Determine the [X, Y] coordinate at the center of the cell enclosing the given text.  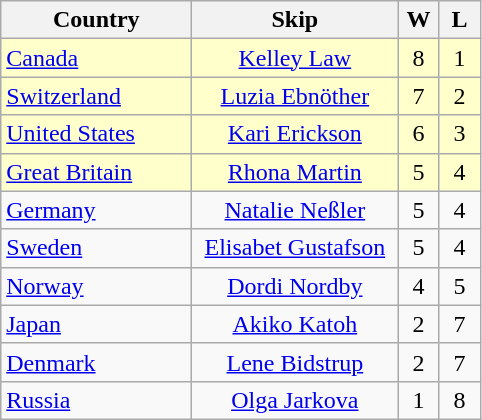
Olga Jarkova [295, 400]
Kelley Law [295, 58]
Luzia Ebnöther [295, 96]
Natalie Neßler [295, 210]
Japan [96, 324]
Norway [96, 286]
Country [96, 20]
Rhona Martin [295, 172]
Great Britain [96, 172]
Lene Bidstrup [295, 362]
Skip [295, 20]
6 [418, 134]
L [460, 20]
Switzerland [96, 96]
Sweden [96, 248]
Dordi Nordby [295, 286]
Canada [96, 58]
Russia [96, 400]
Denmark [96, 362]
United States [96, 134]
W [418, 20]
3 [460, 134]
Akiko Katoh [295, 324]
Kari Erickson [295, 134]
Germany [96, 210]
Elisabet Gustafson [295, 248]
